From the cell containing the given text, extract its center point as (x, y) coordinate. 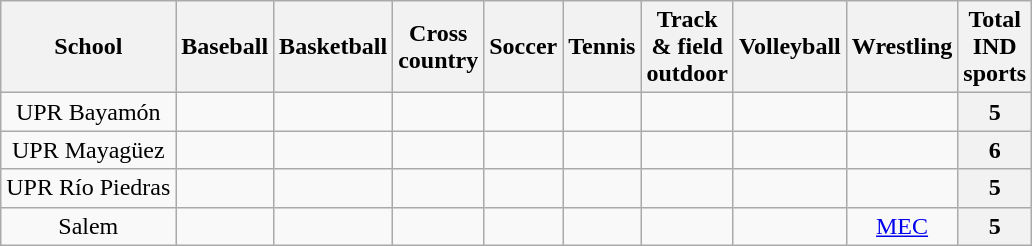
Soccer (524, 47)
Volleyball (790, 47)
Baseball (225, 47)
Tennis (602, 47)
UPR Mayagüez (88, 150)
Basketball (334, 47)
Track& fieldoutdoor (687, 47)
Crosscountry (438, 47)
UPR Río Piedras (88, 188)
6 (995, 150)
School (88, 47)
Wrestling (902, 47)
TotalINDsports (995, 47)
Salem (88, 226)
UPR Bayamón (88, 112)
MEC (902, 226)
